Determine the [x, y] coordinate at the center of the cell enclosing the given text.  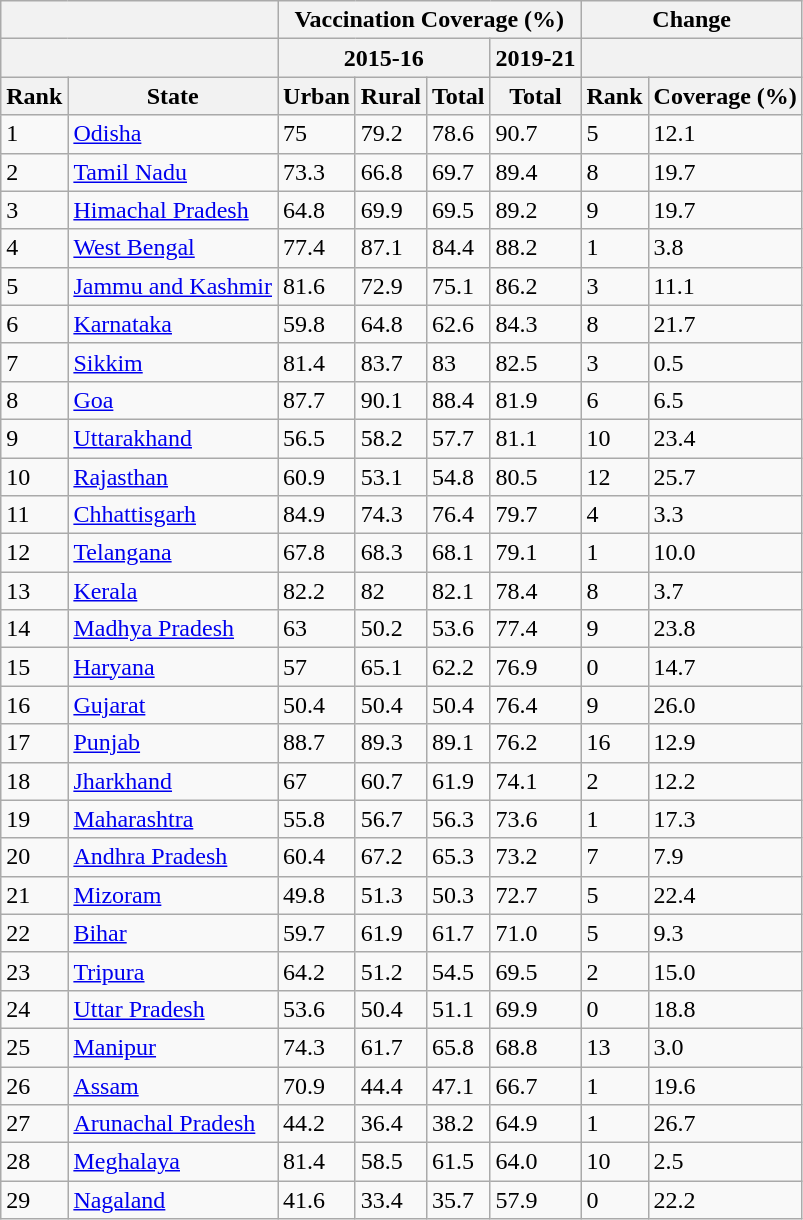
12.1 [725, 134]
81.9 [536, 400]
State [173, 96]
89.3 [390, 743]
25.7 [725, 477]
Sikkim [173, 362]
86.2 [536, 286]
81.6 [317, 286]
64.2 [317, 971]
Maharashtra [173, 819]
Nagaland [173, 1200]
Madhya Pradesh [173, 629]
83.7 [390, 362]
82.5 [536, 362]
51.2 [390, 971]
55.8 [317, 819]
26.7 [725, 1124]
68.3 [390, 553]
65.1 [390, 667]
73.3 [317, 172]
12.9 [725, 743]
Uttar Pradesh [173, 1009]
56.5 [317, 438]
89.2 [536, 210]
38.2 [458, 1124]
68.1 [458, 553]
Assam [173, 1085]
89.4 [536, 172]
26 [34, 1085]
Tripura [173, 971]
64.9 [536, 1124]
23.8 [725, 629]
80.5 [536, 477]
73.6 [536, 819]
15.0 [725, 971]
9.3 [725, 933]
84.9 [317, 515]
20 [34, 857]
87.7 [317, 400]
Kerala [173, 591]
3.3 [725, 515]
Punjab [173, 743]
Karnataka [173, 324]
57 [317, 667]
11.1 [725, 286]
3.7 [725, 591]
62.2 [458, 667]
67 [317, 781]
44.2 [317, 1124]
70.9 [317, 1085]
67.8 [317, 553]
26.0 [725, 705]
21.7 [725, 324]
17.3 [725, 819]
Meghalaya [173, 1162]
7.9 [725, 857]
79.7 [536, 515]
Change [692, 20]
18.8 [725, 1009]
23 [34, 971]
Andhra Pradesh [173, 857]
81.1 [536, 438]
82.2 [317, 591]
Rajasthan [173, 477]
Manipur [173, 1047]
15 [34, 667]
3.0 [725, 1047]
Bihar [173, 933]
Telangana [173, 553]
56.7 [390, 819]
2.5 [725, 1162]
3.8 [725, 248]
44.4 [390, 1085]
82 [390, 591]
Goa [173, 400]
Vaccination Coverage (%) [430, 20]
51.1 [458, 1009]
Chhattisgarh [173, 515]
82.1 [458, 591]
72.9 [390, 286]
84.4 [458, 248]
Tamil Nadu [173, 172]
57.7 [458, 438]
24 [34, 1009]
21 [34, 895]
2015-16 [384, 58]
29 [34, 1200]
25 [34, 1047]
59.7 [317, 933]
75 [317, 134]
57.9 [536, 1200]
33.4 [390, 1200]
65.8 [458, 1047]
69.7 [458, 172]
62.6 [458, 324]
78.4 [536, 591]
60.7 [390, 781]
79.1 [536, 553]
75.1 [458, 286]
10.0 [725, 553]
60.4 [317, 857]
14.7 [725, 667]
Jammu and Kashmir [173, 286]
61.5 [458, 1162]
63 [317, 629]
60.9 [317, 477]
35.7 [458, 1200]
76.2 [536, 743]
Haryana [173, 667]
64.0 [536, 1162]
6.5 [725, 400]
56.3 [458, 819]
54.5 [458, 971]
22 [34, 933]
74.1 [536, 781]
58.5 [390, 1162]
67.2 [390, 857]
88.2 [536, 248]
Uttarakhand [173, 438]
12.2 [725, 781]
90.7 [536, 134]
89.1 [458, 743]
11 [34, 515]
79.2 [390, 134]
83 [458, 362]
54.8 [458, 477]
Gujarat [173, 705]
19.6 [725, 1085]
59.8 [317, 324]
49.8 [317, 895]
65.3 [458, 857]
23.4 [725, 438]
28 [34, 1162]
18 [34, 781]
88.7 [317, 743]
2019-21 [536, 58]
88.4 [458, 400]
41.6 [317, 1200]
73.2 [536, 857]
36.4 [390, 1124]
84.3 [536, 324]
Arunachal Pradesh [173, 1124]
27 [34, 1124]
76.9 [536, 667]
50.3 [458, 895]
Himachal Pradesh [173, 210]
22.4 [725, 895]
Coverage (%) [725, 96]
68.8 [536, 1047]
West Bengal [173, 248]
Urban [317, 96]
Rural [390, 96]
14 [34, 629]
58.2 [390, 438]
51.3 [390, 895]
0.5 [725, 362]
Odisha [173, 134]
Jharkhand [173, 781]
22.2 [725, 1200]
87.1 [390, 248]
Mizoram [173, 895]
17 [34, 743]
90.1 [390, 400]
78.6 [458, 134]
66.7 [536, 1085]
47.1 [458, 1085]
72.7 [536, 895]
19 [34, 819]
66.8 [390, 172]
50.2 [390, 629]
71.0 [536, 933]
53.1 [390, 477]
